Determine the [x, y] coordinate at the center of the cell enclosing the given text.  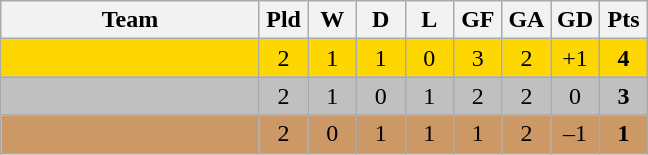
4 [624, 58]
D [380, 20]
+1 [576, 58]
Pld [284, 20]
W [332, 20]
L [430, 20]
Team [130, 20]
–1 [576, 134]
GF [478, 20]
Pts [624, 20]
GD [576, 20]
GA [526, 20]
